Return the (x, y) coordinate for the center point of the cell that contains the specified text.  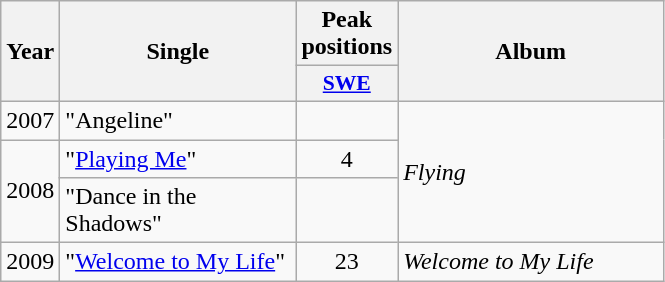
2009 (30, 262)
"Welcome to My Life" (178, 262)
"Playing Me" (178, 159)
2008 (30, 192)
2007 (30, 120)
4 (347, 159)
"Angeline" (178, 120)
Album (531, 52)
Flying (531, 172)
Peak positions (347, 34)
23 (347, 262)
Year (30, 52)
SWE (347, 84)
"Dance in the Shadows" (178, 210)
Welcome to My Life (531, 262)
Single (178, 52)
